For the text-containing cell, return its midpoint in (x, y) coordinate format. 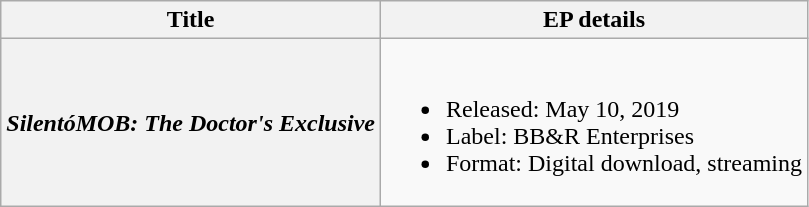
Released: May 10, 2019Label: BB&R EnterprisesFormat: Digital download, streaming (594, 122)
Title (191, 20)
EP details (594, 20)
SilentóMOB: The Doctor's Exclusive (191, 122)
